From the cell containing the given text, extract its center point as (X, Y) coordinate. 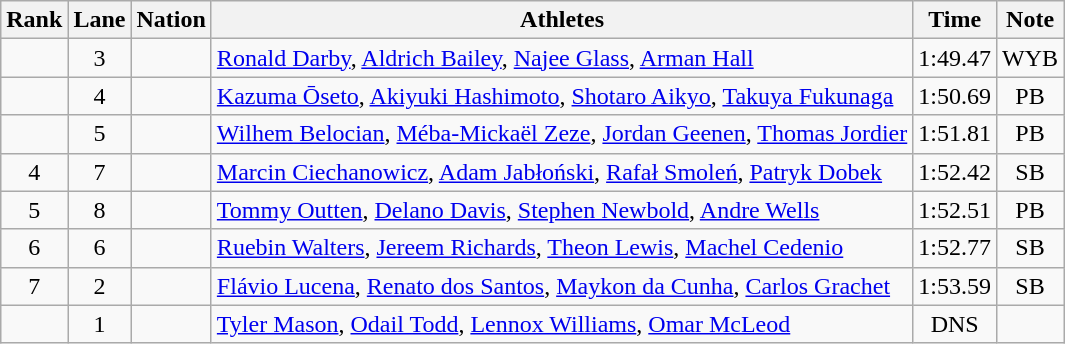
WYB (1030, 58)
Tommy Outten, Delano Davis, Stephen Newbold, Andre Wells (562, 210)
Ronald Darby, Aldrich Bailey, Najee Glass, Arman Hall (562, 58)
Rank (34, 20)
Ruebin Walters, Jereem Richards, Theon Lewis, Machel Cedenio (562, 248)
3 (100, 58)
Flávio Lucena, Renato dos Santos, Maykon da Cunha, Carlos Grachet (562, 286)
DNS (955, 324)
Lane (100, 20)
Marcin Ciechanowicz, Adam Jabłoński, Rafał Smoleń, Patryk Dobek (562, 172)
1:53.59 (955, 286)
1 (100, 324)
Wilhem Belocian, Méba-Mickaël Zeze, Jordan Geenen, Thomas Jordier (562, 134)
Note (1030, 20)
2 (100, 286)
1:52.51 (955, 210)
1:52.77 (955, 248)
Nation (171, 20)
Time (955, 20)
Athletes (562, 20)
Kazuma Ōseto, Akiyuki Hashimoto, Shotaro Aikyo, Takuya Fukunaga (562, 96)
1:49.47 (955, 58)
1:51.81 (955, 134)
1:52.42 (955, 172)
Tyler Mason, Odail Todd, Lennox Williams, Omar McLeod (562, 324)
1:50.69 (955, 96)
8 (100, 210)
